Extract the (x, y) coordinate from the center of the cell holding the provided text.  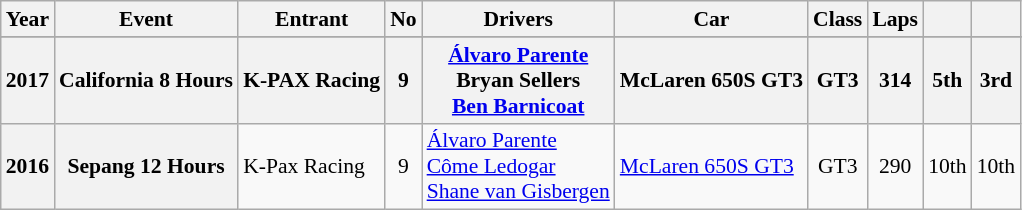
2017 (28, 80)
Laps (895, 19)
314 (895, 80)
Álvaro Parente Côme Ledogar Shane van Gisbergen (518, 166)
K-Pax Racing (312, 166)
Entrant (312, 19)
Year (28, 19)
5th (948, 80)
Car (712, 19)
3rd (996, 80)
Class (838, 19)
Álvaro Parente Bryan Sellers Ben Barnicoat (518, 80)
K-PAX Racing (312, 80)
2016 (28, 166)
Sepang 12 Hours (146, 166)
290 (895, 166)
California 8 Hours (146, 80)
Event (146, 19)
No (404, 19)
Drivers (518, 19)
